Determine the [x, y] coordinate at the center of the cell enclosing the given text.  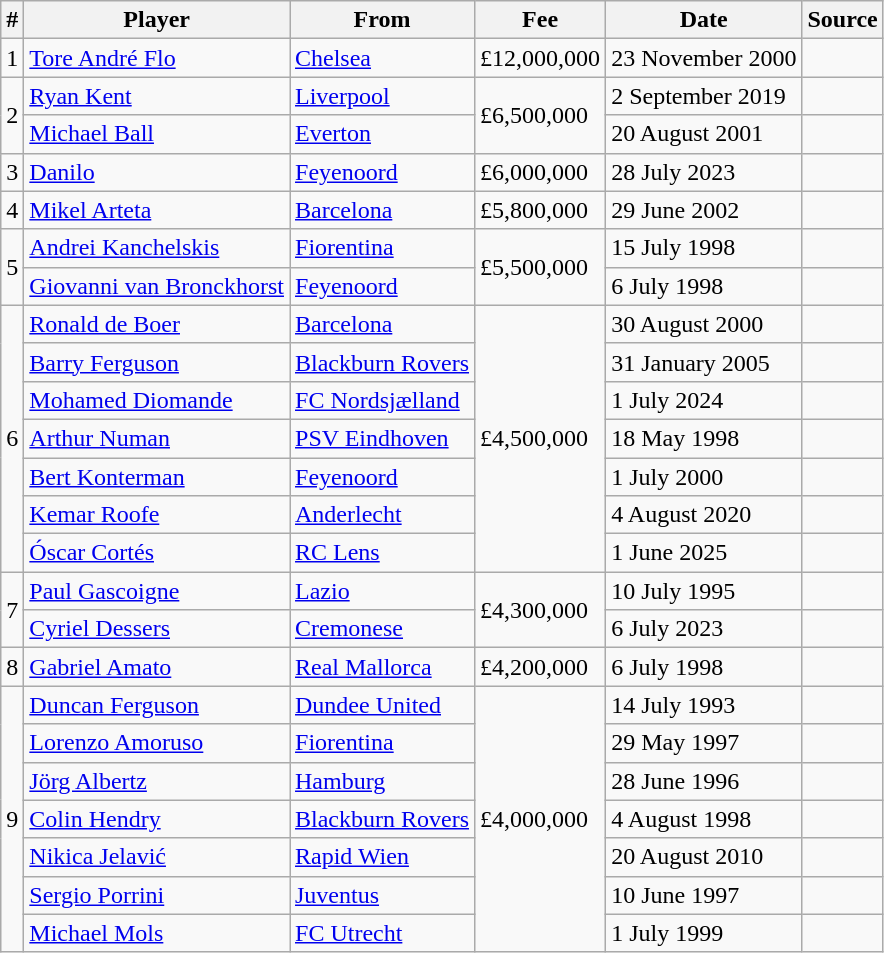
Fee [540, 20]
Rapid Wien [382, 857]
14 July 1993 [704, 705]
Óscar Cortés [157, 553]
£4,200,000 [540, 667]
Gabriel Amato [157, 667]
£6,500,000 [540, 115]
£6,000,000 [540, 172]
Danilo [157, 172]
28 June 1996 [704, 781]
Player [157, 20]
4 August 1998 [704, 819]
30 August 2000 [704, 324]
10 July 1995 [704, 591]
Tore André Flo [157, 58]
£4,300,000 [540, 610]
7 [12, 610]
RC Lens [382, 553]
Ryan Kent [157, 96]
Ronald de Boer [157, 324]
3 [12, 172]
Everton [382, 134]
Michael Mols [157, 933]
Date [704, 20]
31 January 2005 [704, 362]
£4,500,000 [540, 438]
Source [842, 20]
# [12, 20]
Chelsea [382, 58]
Nikica Jelavić [157, 857]
£12,000,000 [540, 58]
FC Utrecht [382, 933]
Paul Gascoigne [157, 591]
Cremonese [382, 629]
23 November 2000 [704, 58]
From [382, 20]
Real Mallorca [382, 667]
6 [12, 438]
8 [12, 667]
6 July 2023 [704, 629]
Hamburg [382, 781]
Jörg Albertz [157, 781]
2 [12, 115]
28 July 2023 [704, 172]
£5,500,000 [540, 267]
Barry Ferguson [157, 362]
1 July 2024 [704, 400]
1 July 1999 [704, 933]
Juventus [382, 895]
1 June 2025 [704, 553]
Andrei Kanchelskis [157, 248]
4 August 2020 [704, 515]
Bert Konterman [157, 477]
Sergio Porrini [157, 895]
Kemar Roofe [157, 515]
18 May 1998 [704, 438]
£4,000,000 [540, 819]
FC Nordsjælland [382, 400]
PSV Eindhoven [382, 438]
2 September 2019 [704, 96]
Lazio [382, 591]
29 May 1997 [704, 743]
Arthur Numan [157, 438]
20 August 2001 [704, 134]
Duncan Ferguson [157, 705]
Mikel Arteta [157, 210]
5 [12, 267]
Michael Ball [157, 134]
Dundee United [382, 705]
9 [12, 819]
15 July 1998 [704, 248]
Lorenzo Amoruso [157, 743]
Liverpool [382, 96]
Colin Hendry [157, 819]
Giovanni van Bronckhorst [157, 286]
Cyriel Dessers [157, 629]
4 [12, 210]
1 [12, 58]
10 June 1997 [704, 895]
1 July 2000 [704, 477]
20 August 2010 [704, 857]
Anderlecht [382, 515]
Mohamed Diomande [157, 400]
29 June 2002 [704, 210]
£5,800,000 [540, 210]
